Search for the cell housing the specified text and yield its (X, Y) center coordinate. 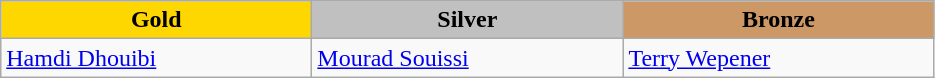
Terry Wepener (778, 58)
Gold (156, 20)
Silver (468, 20)
Hamdi Dhouibi (156, 58)
Bronze (778, 20)
Mourad Souissi (468, 58)
